Output the (X, Y) coordinate of the center of the cell containing the given text.  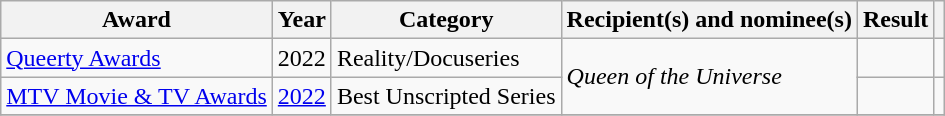
Queen of the Universe (709, 77)
Year (302, 20)
Reality/Docuseries (446, 58)
Award (137, 20)
Recipient(s) and nominee(s) (709, 20)
Result (895, 20)
Category (446, 20)
MTV Movie & TV Awards (137, 96)
Queerty Awards (137, 58)
Best Unscripted Series (446, 96)
